Extract the (X, Y) coordinate from the center of the cell holding the provided text.  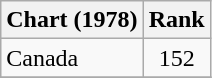
152 (176, 58)
Chart (1978) (72, 20)
Canada (72, 58)
Rank (176, 20)
